Search for the cell housing the specified text and yield its (X, Y) center coordinate. 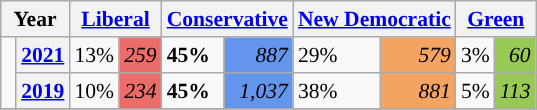
881 (418, 91)
Conservative (228, 19)
13% (94, 55)
Year (36, 19)
579 (418, 55)
1,037 (258, 91)
2019 (42, 91)
887 (258, 55)
3% (476, 55)
60 (516, 55)
Green (496, 19)
38% (337, 91)
29% (337, 55)
New Democratic (374, 19)
113 (516, 91)
5% (476, 91)
234 (140, 91)
2021 (42, 55)
10% (94, 91)
Liberal (115, 19)
259 (140, 55)
